Output the (x, y) coordinate of the center of the cell containing the given text.  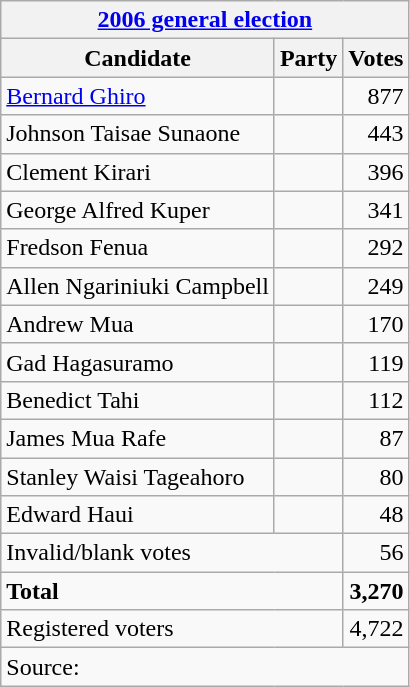
56 (376, 553)
Source: (205, 667)
119 (376, 362)
170 (376, 324)
Andrew Mua (138, 324)
George Alfred Kuper (138, 210)
396 (376, 172)
Gad Hagasuramo (138, 362)
2006 general election (205, 20)
Votes (376, 58)
Edward Haui (138, 515)
112 (376, 400)
Allen Ngariniuki Campbell (138, 286)
4,722 (376, 629)
877 (376, 96)
87 (376, 438)
Fredson Fenua (138, 248)
Benedict Tahi (138, 400)
292 (376, 248)
Registered voters (172, 629)
3,270 (376, 591)
James Mua Rafe (138, 438)
Candidate (138, 58)
Total (172, 591)
443 (376, 134)
80 (376, 477)
48 (376, 515)
Invalid/blank votes (172, 553)
Stanley Waisi Tageahoro (138, 477)
Party (308, 58)
Johnson Taisae Sunaone (138, 134)
Bernard Ghiro (138, 96)
Clement Kirari (138, 172)
341 (376, 210)
249 (376, 286)
